Scan for the cell matching the given text and deliver its (x, y) coordinate at center. 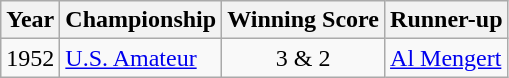
3 & 2 (304, 58)
U.S. Amateur (141, 58)
Year (30, 20)
Runner-up (447, 20)
Championship (141, 20)
Winning Score (304, 20)
1952 (30, 58)
Al Mengert (447, 58)
